Provide the (x, y) coordinate of the cell's center where the given text is located.  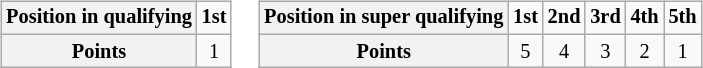
2nd (564, 18)
4 (564, 51)
Position in super qualifying (384, 18)
3rd (605, 18)
5th (683, 18)
Position in qualifying (98, 18)
2 (645, 51)
4th (645, 18)
5 (526, 51)
3 (605, 51)
